From the cell containing the given text, extract its center point as [x, y] coordinate. 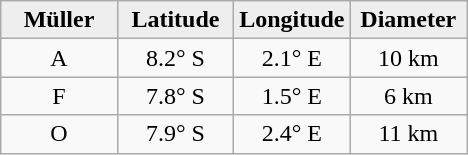
8.2° S [175, 58]
1.5° E [292, 96]
F [59, 96]
2.1° E [292, 58]
7.8° S [175, 96]
Müller [59, 20]
11 km [408, 134]
A [59, 58]
O [59, 134]
2.4° E [292, 134]
10 km [408, 58]
Diameter [408, 20]
7.9° S [175, 134]
6 km [408, 96]
Longitude [292, 20]
Latitude [175, 20]
